Provide the (X, Y) coordinate of the cell's center where the given text is located.  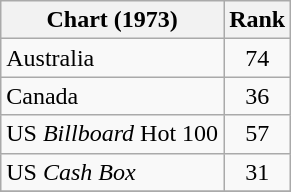
Rank (258, 20)
Canada (112, 96)
US Billboard Hot 100 (112, 134)
US Cash Box (112, 172)
74 (258, 58)
57 (258, 134)
Australia (112, 58)
31 (258, 172)
Chart (1973) (112, 20)
36 (258, 96)
